Extract the (x, y) coordinate from the center of the cell holding the provided text.  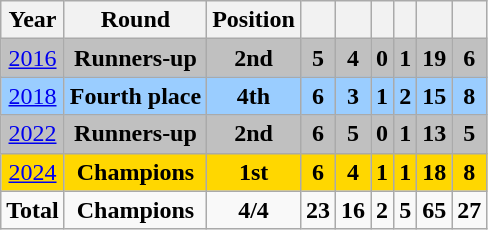
2016 (33, 58)
1st (254, 172)
2018 (33, 96)
16 (352, 210)
27 (470, 210)
23 (318, 210)
4/4 (254, 210)
3 (352, 96)
4th (254, 96)
Year (33, 20)
Total (33, 210)
Position (254, 20)
Fourth place (135, 96)
13 (434, 134)
2024 (33, 172)
2022 (33, 134)
15 (434, 96)
18 (434, 172)
65 (434, 210)
Round (135, 20)
19 (434, 58)
